Identify which cell holds the provided text, then report its (X, Y) central coordinate. 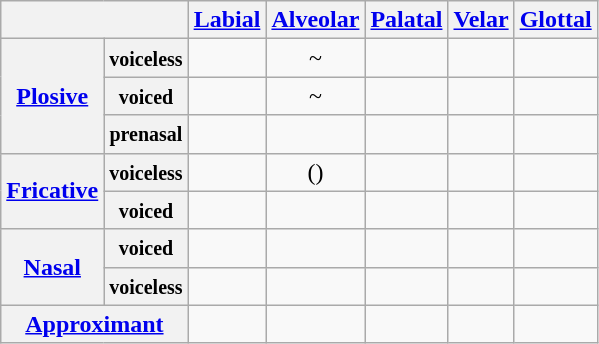
Velar (481, 20)
Labial (227, 20)
() (316, 172)
Palatal (406, 20)
Nasal (52, 267)
Approximant (94, 324)
Fricative (52, 191)
Alveolar (316, 20)
Plosive (52, 96)
Glottal (556, 20)
prenasal (146, 134)
